Capture the cell that displays the provided text and extract its (X, Y) central coordinate. 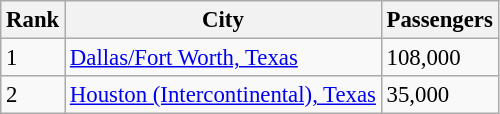
City (224, 20)
Passengers (440, 20)
Houston (Intercontinental), Texas (224, 95)
1 (33, 58)
2 (33, 95)
Rank (33, 20)
108,000 (440, 58)
35,000 (440, 95)
Dallas/Fort Worth, Texas (224, 58)
